Find where the given text appears and provide that cell's center as [x, y] coordinate. 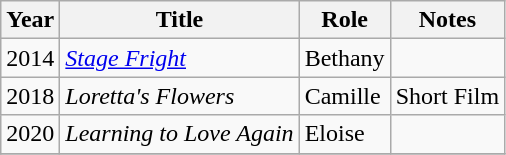
Stage Fright [180, 58]
Notes [447, 20]
2014 [30, 58]
Learning to Love Again [180, 134]
Loretta's Flowers [180, 96]
Role [344, 20]
Eloise [344, 134]
2020 [30, 134]
2018 [30, 96]
Bethany [344, 58]
Title [180, 20]
Year [30, 20]
Short Film [447, 96]
Camille [344, 96]
